Detect which cell encompasses the target text, then output its (X, Y) center coordinate. 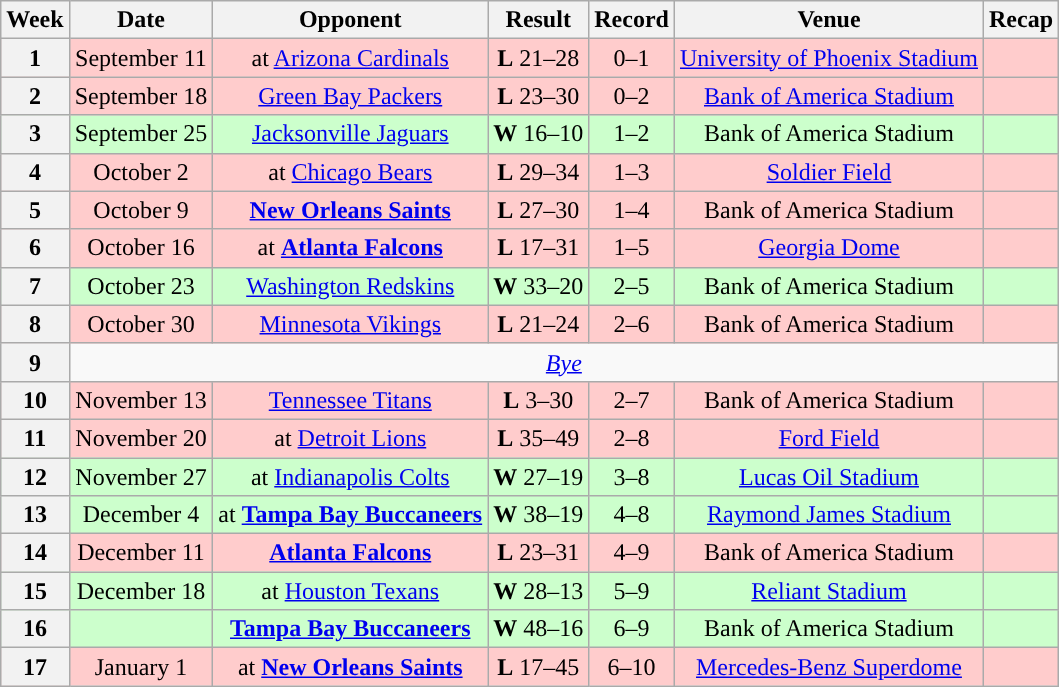
at Detroit Lions (350, 438)
5–9 (632, 591)
at Atlanta Falcons (350, 248)
13 (35, 515)
Mercedes-Benz Superdome (828, 667)
L 35–49 (538, 438)
1–4 (632, 210)
L 17–45 (538, 667)
W 48–16 (538, 629)
October 30 (141, 324)
Raymond James Stadium (828, 515)
2 (35, 96)
2–5 (632, 286)
L 27–30 (538, 210)
Minnesota Vikings (350, 324)
Recap (1022, 20)
January 1 (141, 667)
L 29–34 (538, 172)
16 (35, 629)
10 (35, 400)
6 (35, 248)
Result (538, 20)
1–5 (632, 248)
5 (35, 210)
University of Phoenix Stadium (828, 58)
at Arizona Cardinals (350, 58)
1–3 (632, 172)
Jacksonville Jaguars (350, 134)
Lucas Oil Stadium (828, 477)
October 23 (141, 286)
L 21–24 (538, 324)
Date (141, 20)
October 2 (141, 172)
1 (35, 58)
L 21–28 (538, 58)
at Indianapolis Colts (350, 477)
8 (35, 324)
Atlanta Falcons (350, 553)
Opponent (350, 20)
4–8 (632, 515)
W 38–19 (538, 515)
at Houston Texans (350, 591)
6–9 (632, 629)
12 (35, 477)
at Tampa Bay Buccaneers (350, 515)
3 (35, 134)
11 (35, 438)
W 28–13 (538, 591)
1–2 (632, 134)
Week (35, 20)
2–8 (632, 438)
W 33–20 (538, 286)
9 (35, 362)
Tampa Bay Buccaneers (350, 629)
October 9 (141, 210)
Washington Redskins (350, 286)
December 18 (141, 591)
October 16 (141, 248)
at Chicago Bears (350, 172)
November 13 (141, 400)
0–2 (632, 96)
September 11 (141, 58)
at New Orleans Saints (350, 667)
Green Bay Packers (350, 96)
6–10 (632, 667)
L 23–30 (538, 96)
L 17–31 (538, 248)
Venue (828, 20)
0–1 (632, 58)
Ford Field (828, 438)
December 11 (141, 553)
Georgia Dome (828, 248)
L 3–30 (538, 400)
November 20 (141, 438)
New Orleans Saints (350, 210)
November 27 (141, 477)
Bye (564, 362)
3–8 (632, 477)
Reliant Stadium (828, 591)
Soldier Field (828, 172)
4 (35, 172)
17 (35, 667)
Record (632, 20)
15 (35, 591)
14 (35, 553)
December 4 (141, 515)
7 (35, 286)
W 16–10 (538, 134)
September 25 (141, 134)
2–6 (632, 324)
L 23–31 (538, 553)
2–7 (632, 400)
W 27–19 (538, 477)
September 18 (141, 96)
4–9 (632, 553)
Tennessee Titans (350, 400)
